Return (x, y) of the center of cell containing provided text 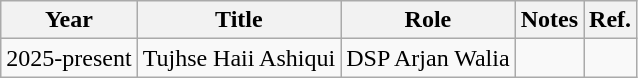
Role (428, 20)
Notes (549, 20)
Title (239, 20)
Year (69, 20)
Tujhse Haii Ashiqui (239, 58)
2025-present (69, 58)
Ref. (610, 20)
DSP Arjan Walia (428, 58)
